Output the (x, y) coordinate of the center of the cell containing the given text.  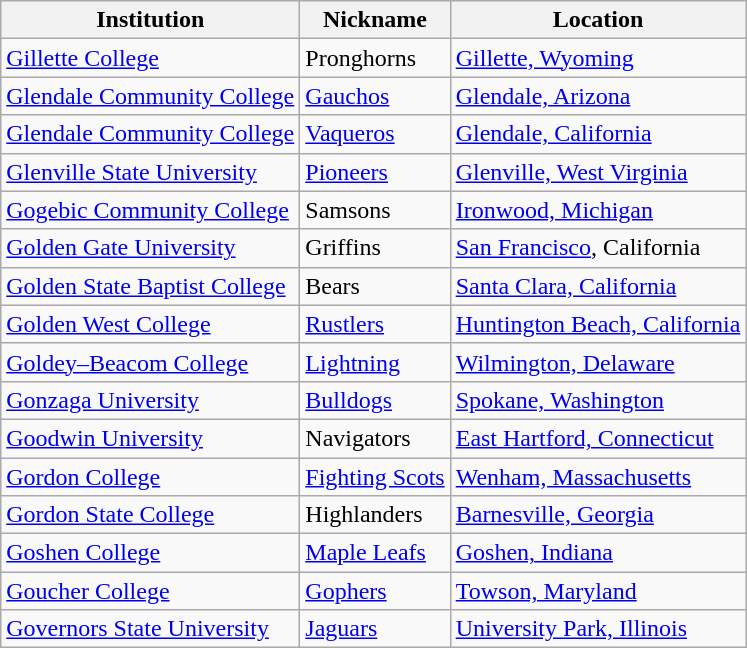
Goucher College (150, 591)
Wilmington, Delaware (598, 362)
Rustlers (375, 324)
Wenham, Massachusetts (598, 477)
East Hartford, Connecticut (598, 438)
Griffins (375, 248)
Glenville, West Virginia (598, 172)
Samsons (375, 210)
Gordon College (150, 477)
Ironwood, Michigan (598, 210)
Gillette College (150, 58)
Pronghorns (375, 58)
Barnesville, Georgia (598, 515)
Gauchos (375, 96)
Golden Gate University (150, 248)
Highlanders (375, 515)
Goodwin University (150, 438)
Golden West College (150, 324)
Golden State Baptist College (150, 286)
Lightning (375, 362)
Huntington Beach, California (598, 324)
Bulldogs (375, 400)
Pioneers (375, 172)
Glendale, Arizona (598, 96)
Bears (375, 286)
Jaguars (375, 629)
Nickname (375, 20)
Institution (150, 20)
Goshen College (150, 553)
Gonzaga University (150, 400)
Gillette, Wyoming (598, 58)
Gordon State College (150, 515)
Glenville State University (150, 172)
Vaqueros (375, 134)
Maple Leafs (375, 553)
Santa Clara, California (598, 286)
Goldey–Beacom College (150, 362)
Goshen, Indiana (598, 553)
Spokane, Washington (598, 400)
Governors State University (150, 629)
University Park, Illinois (598, 629)
Location (598, 20)
Towson, Maryland (598, 591)
San Francisco, California (598, 248)
Glendale, California (598, 134)
Fighting Scots (375, 477)
Navigators (375, 438)
Gogebic Community College (150, 210)
Gophers (375, 591)
